Capture the cell that displays the provided text and extract its [X, Y] central coordinate. 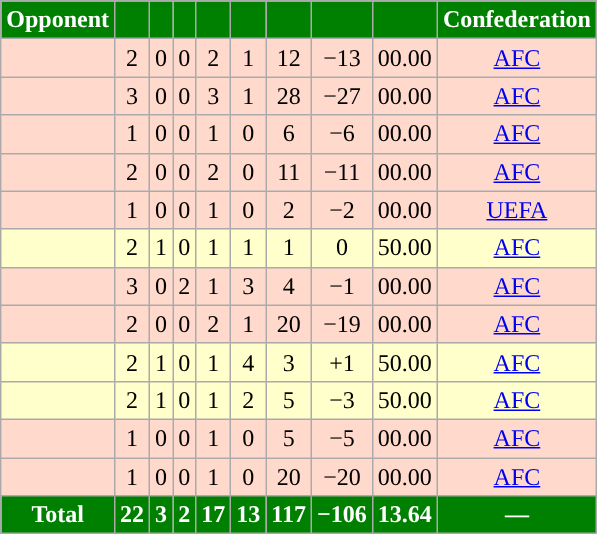
117 [289, 515]
−11 [342, 172]
Opponent [58, 20]
13.64 [404, 515]
−106 [342, 515]
— [516, 515]
28 [289, 96]
Confederation [516, 20]
−1 [342, 286]
17 [214, 515]
−27 [342, 96]
+1 [342, 362]
Total [58, 515]
11 [289, 172]
−3 [342, 400]
−19 [342, 324]
−6 [342, 134]
6 [289, 134]
22 [132, 515]
−20 [342, 477]
13 [248, 515]
UEFA [516, 210]
−5 [342, 438]
12 [289, 58]
−2 [342, 210]
−13 [342, 58]
